Scan for the cell matching the given text and deliver its (x, y) coordinate at center. 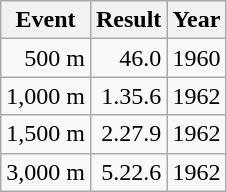
1960 (196, 58)
500 m (46, 58)
Year (196, 20)
1.35.6 (128, 96)
3,000 m (46, 172)
1,000 m (46, 96)
Event (46, 20)
Result (128, 20)
2.27.9 (128, 134)
5.22.6 (128, 172)
46.0 (128, 58)
1,500 m (46, 134)
